Scan for the cell matching the given text and deliver its (x, y) coordinate at center. 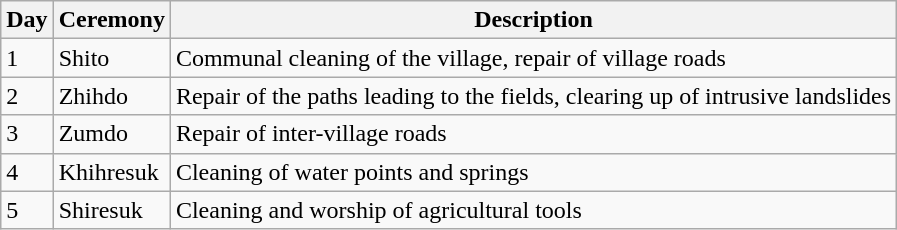
Shito (112, 58)
5 (27, 210)
Communal cleaning of the village, repair of village roads (533, 58)
Cleaning of water points and springs (533, 172)
Shiresuk (112, 210)
Khihresuk (112, 172)
Cleaning and worship of agricultural tools (533, 210)
2 (27, 96)
Description (533, 20)
1 (27, 58)
Ceremony (112, 20)
3 (27, 134)
Zhihdo (112, 96)
Zumdo (112, 134)
Day (27, 20)
Repair of inter-village roads (533, 134)
Repair of the paths leading to the fields, clearing up of intrusive landslides (533, 96)
4 (27, 172)
